Search for the cell housing the specified text and yield its (x, y) center coordinate. 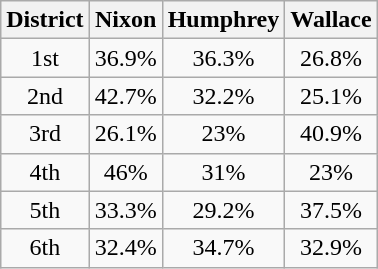
5th (45, 210)
33.3% (126, 210)
36.3% (224, 58)
3rd (45, 134)
32.4% (126, 248)
32.2% (224, 96)
40.9% (331, 134)
42.7% (126, 96)
25.1% (331, 96)
District (45, 20)
26.1% (126, 134)
32.9% (331, 248)
1st (45, 58)
37.5% (331, 210)
31% (224, 172)
46% (126, 172)
36.9% (126, 58)
6th (45, 248)
Nixon (126, 20)
34.7% (224, 248)
29.2% (224, 210)
4th (45, 172)
Humphrey (224, 20)
2nd (45, 96)
26.8% (331, 58)
Wallace (331, 20)
